Locate the cell with the specified text and output its [X, Y] center coordinate. 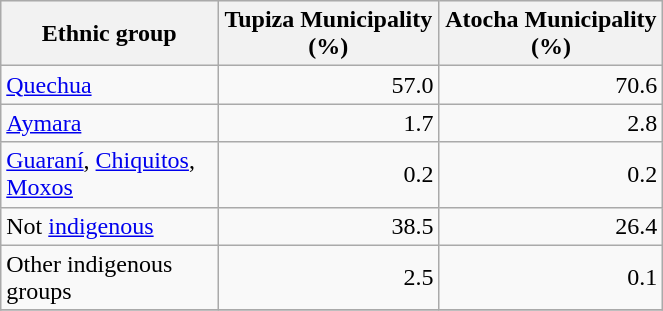
Other indigenous groups [110, 278]
Guaraní, Chiquitos, Moxos [110, 174]
0.1 [551, 278]
38.5 [328, 226]
2.8 [551, 123]
2.5 [328, 278]
26.4 [551, 226]
Atocha Municipality (%) [551, 34]
Quechua [110, 85]
70.6 [551, 85]
Tupiza Municipality (%) [328, 34]
Aymara [110, 123]
57.0 [328, 85]
Ethnic group [110, 34]
Not indigenous [110, 226]
1.7 [328, 123]
